Locate the cell with the specified text and output its [x, y] center coordinate. 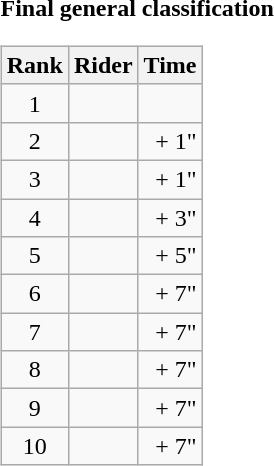
Rider [103, 65]
3 [34, 179]
6 [34, 294]
Time [170, 65]
+ 5" [170, 256]
2 [34, 141]
8 [34, 370]
10 [34, 446]
+ 3" [170, 217]
1 [34, 103]
9 [34, 408]
Rank [34, 65]
4 [34, 217]
5 [34, 256]
7 [34, 332]
